Find where the given text appears and provide that cell's center as [X, Y] coordinate. 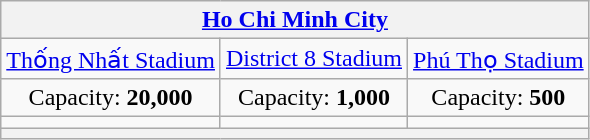
Thống Nhất Stadium [111, 59]
Ho Chi Minh City [295, 20]
Capacity: 500 [499, 97]
Phú Thọ Stadium [499, 59]
Capacity: 20,000 [111, 97]
Capacity: 1,000 [314, 97]
District 8 Stadium [314, 59]
